Find where the given text appears and provide that cell's center as (X, Y) coordinate. 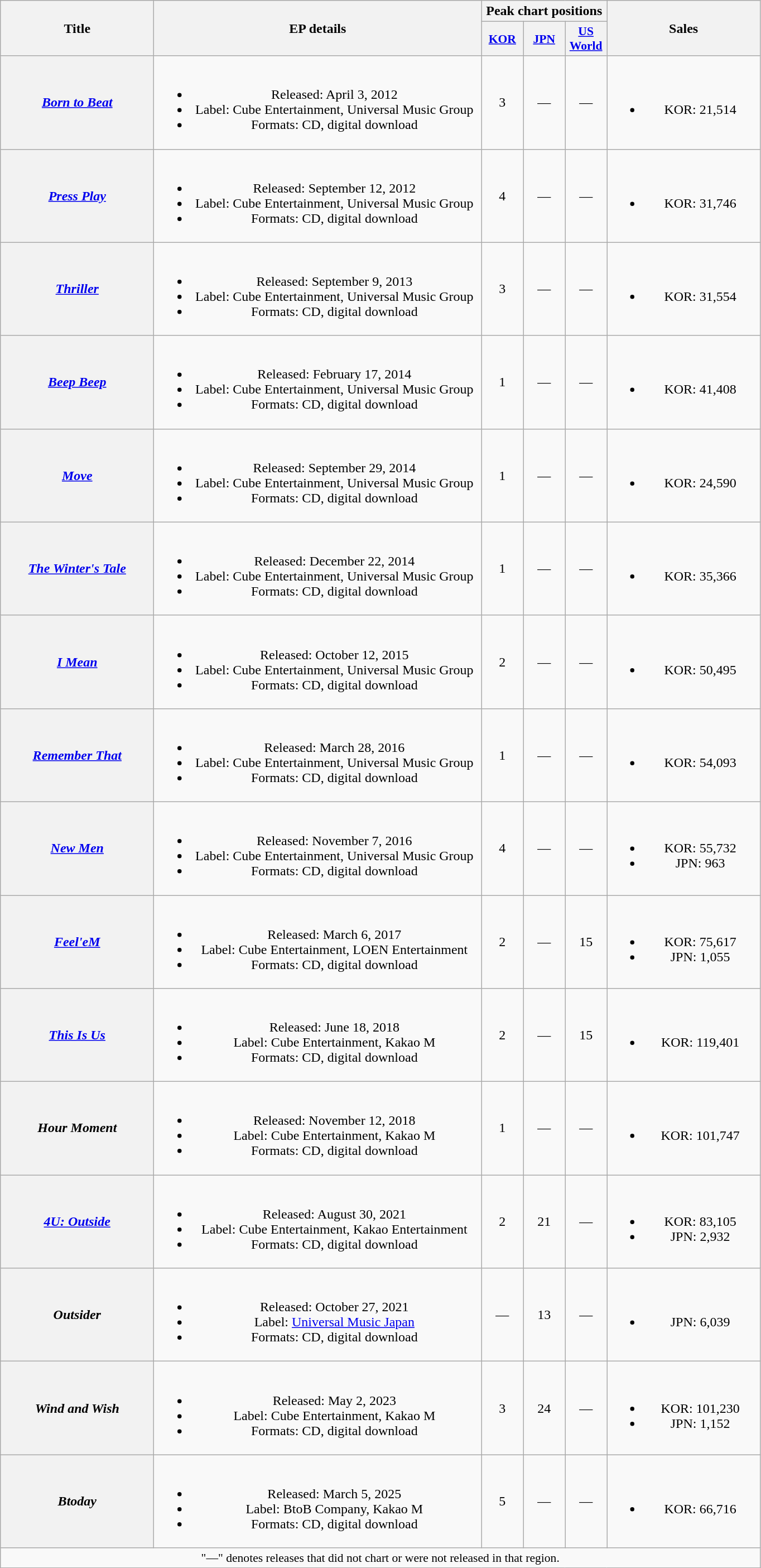
Move (77, 476)
New Men (77, 848)
Released: September 29, 2014 Label: Cube Entertainment, Universal Music GroupFormats: CD, digital download (318, 476)
KOR: 35,366 (684, 568)
This Is Us (77, 1035)
Press Play (77, 195)
KOR (502, 39)
KOR: 55,732JPN: 963 (684, 848)
KOR: 41,408 (684, 382)
Released: October 12, 2015 Label: Cube Entertainment, Universal Music GroupFormats: CD, digital download (318, 662)
Released: August 30, 2021 Label: Cube Entertainment, Kakao EntertainmentFormats: CD, digital download (318, 1221)
KOR: 66,716 (684, 1502)
Released: May 2, 2023 Label: Cube Entertainment, Kakao MFormats: CD, digital download (318, 1408)
Released: November 12, 2018 Label: Cube Entertainment, Kakao MFormats: CD, digital download (318, 1129)
24 (545, 1408)
USWorld (586, 39)
KOR: 54,093 (684, 755)
Released: September 12, 2012 Label: Cube Entertainment, Universal Music GroupFormats: CD, digital download (318, 195)
Born to Beat (77, 103)
KOR: 24,590 (684, 476)
KOR: 21,514 (684, 103)
Wind and Wish (77, 1408)
Released: March 5, 2025 Label: BtoB Company, Kakao MFormats: CD, digital download (318, 1502)
Released: April 3, 2012 Label: Cube Entertainment, Universal Music GroupFormats: CD, digital download (318, 103)
Remember That (77, 755)
4U: Outside (77, 1221)
21 (545, 1221)
JPN (545, 39)
Released: March 28, 2016 Label: Cube Entertainment, Universal Music GroupFormats: CD, digital download (318, 755)
Released: March 6, 2017 Label: Cube Entertainment, LOEN EntertainmentFormats: CD, digital download (318, 942)
Title (77, 28)
Released: November 7, 2016 Label: Cube Entertainment, Universal Music GroupFormats: CD, digital download (318, 848)
KOR: 31,554 (684, 289)
Sales (684, 28)
JPN: 6,039 (684, 1315)
Thriller (77, 289)
Peak chart positions (545, 11)
KOR: 101,230JPN: 1,152 (684, 1408)
Btoday (77, 1502)
Hour Moment (77, 1129)
Released: September 9, 2013 Label: Cube Entertainment, Universal Music GroupFormats: CD, digital download (318, 289)
Released: February 17, 2014 Label: Cube Entertainment, Universal Music GroupFormats: CD, digital download (318, 382)
KOR: 50,495 (684, 662)
EP details (318, 28)
The Winter's Tale (77, 568)
Outsider (77, 1315)
KOR: 75,617JPN: 1,055 (684, 942)
Released: October 27, 2021 Label: Universal Music JapanFormats: CD, digital download (318, 1315)
Beep Beep (77, 382)
I Mean (77, 662)
5 (502, 1502)
13 (545, 1315)
Released: December 22, 2014 Label: Cube Entertainment, Universal Music GroupFormats: CD, digital download (318, 568)
KOR: 119,401 (684, 1035)
"—" denotes releases that did not chart or were not released in that region. (380, 1558)
KOR: 31,746 (684, 195)
KOR: 101,747 (684, 1129)
Released: June 18, 2018 Label: Cube Entertainment, Kakao MFormats: CD, digital download (318, 1035)
Feel'eM (77, 942)
KOR: 83,105JPN: 2,932 (684, 1221)
